Detect which cell encompasses the target text, then output its (x, y) center coordinate. 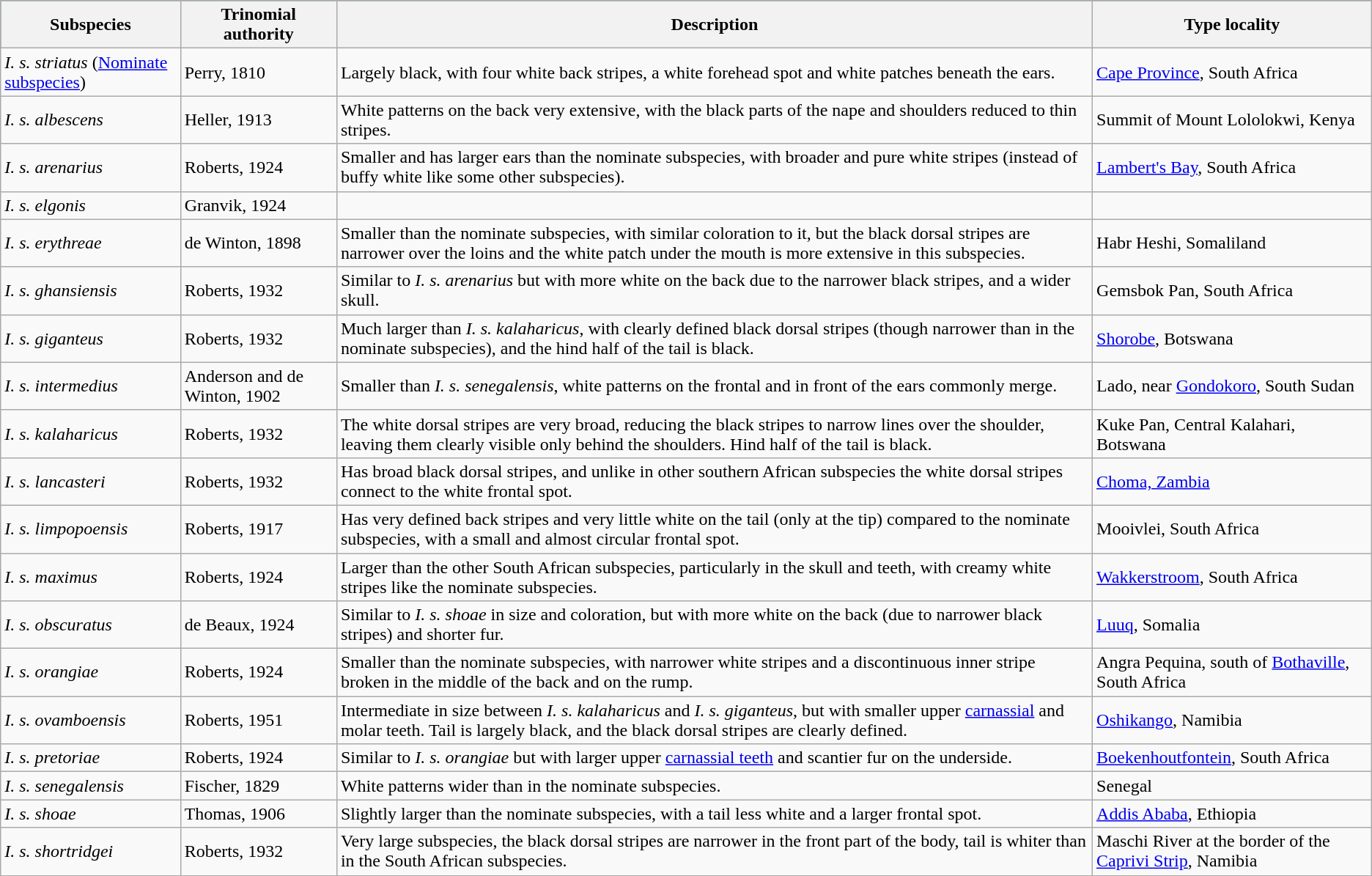
Shorobe, Botswana (1233, 339)
Choma, Zambia (1233, 481)
I. s. pretoriae (91, 758)
I. s. striatus (Nominate subspecies) (91, 72)
Luuq, Somalia (1233, 625)
I. s. orangiae (91, 673)
Slightly larger than the nominate subspecies, with a tail less white and a larger frontal spot. (714, 814)
Lado, near Gondokoro, South Sudan (1233, 386)
Roberts, 1917 (258, 529)
Thomas, 1906 (258, 814)
Cape Province, South Africa (1233, 72)
Smaller than the nominate subspecies, with narrower white stripes and a discontinuous inner stripe broken in the middle of the back and on the rump. (714, 673)
I. s. arenarius (91, 167)
Larger than the other South African subspecies, particularly in the skull and teeth, with creamy white stripes like the nominate subspecies. (714, 576)
Mooivlei, South Africa (1233, 529)
I. s. maximus (91, 576)
Description (714, 25)
Angra Pequina, south of Bothaville, South Africa (1233, 673)
Trinomial authority (258, 25)
Granvik, 1924 (258, 205)
Boekenhoutfontein, South Africa (1233, 758)
I. s. ghansiensis (91, 290)
Smaller and has larger ears than the nominate subspecies, with broader and pure white stripes (instead of buffy white like some other subspecies). (714, 167)
Gemsbok Pan, South Africa (1233, 290)
Has broad black dorsal stripes, and unlike in other southern African subspecies the white dorsal stripes connect to the white frontal spot. (714, 481)
White patterns wider than in the nominate subspecies. (714, 786)
I. s. ovamboensis (91, 720)
I. s. limpopoensis (91, 529)
Lambert's Bay, South Africa (1233, 167)
Addis Ababa, Ethiopia (1233, 814)
Type locality (1233, 25)
I. s. senegalensis (91, 786)
I. s. shortridgei (91, 852)
Oshikango, Namibia (1233, 720)
Perry, 1810 (258, 72)
I. s. shoae (91, 814)
Similar to I. s. shoae in size and coloration, but with more white on the back (due to narrower black stripes) and shorter fur. (714, 625)
I. s. elgonis (91, 205)
Kuke Pan, Central Kalahari, Botswana (1233, 434)
Similar to I. s. orangiae but with larger upper carnassial teeth and scantier fur on the underside. (714, 758)
de Beaux, 1924 (258, 625)
Largely black, with four white back stripes, a white forehead spot and white patches beneath the ears. (714, 72)
Heller, 1913 (258, 120)
I. s. erythreae (91, 243)
I. s. intermedius (91, 386)
I. s. lancasteri (91, 481)
Habr Heshi, Somaliland (1233, 243)
White patterns on the back very extensive, with the black parts of the nape and shoulders reduced to thin stripes. (714, 120)
Summit of Mount Lololokwi, Kenya (1233, 120)
I. s. obscuratus (91, 625)
Subspecies (91, 25)
Wakkerstroom, South Africa (1233, 576)
Fischer, 1829 (258, 786)
Senegal (1233, 786)
Very large subspecies, the black dorsal stripes are narrower in the front part of the body, tail is whiter than in the South African subspecies. (714, 852)
I. s. kalaharicus (91, 434)
Roberts, 1951 (258, 720)
I. s. giganteus (91, 339)
Maschi River at the border of the Caprivi Strip, Namibia (1233, 852)
de Winton, 1898 (258, 243)
I. s. albescens (91, 120)
Anderson and de Winton, 1902 (258, 386)
Similar to I. s. arenarius but with more white on the back due to the narrower black stripes, and a wider skull. (714, 290)
Smaller than I. s. senegalensis, white patterns on the frontal and in front of the ears commonly merge. (714, 386)
